Return (x, y) of the center of cell containing provided text 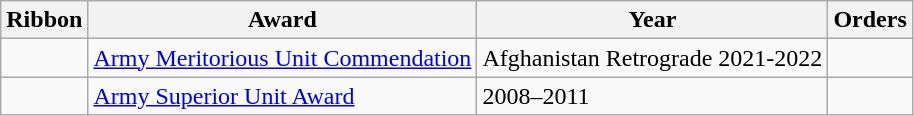
Ribbon (44, 20)
2008–2011 (652, 96)
Year (652, 20)
Afghanistan Retrograde 2021-2022 (652, 58)
Orders (870, 20)
Award (282, 20)
Army Meritorious Unit Commendation (282, 58)
Army Superior Unit Award (282, 96)
